Return [X, Y] of the center of cell containing provided text 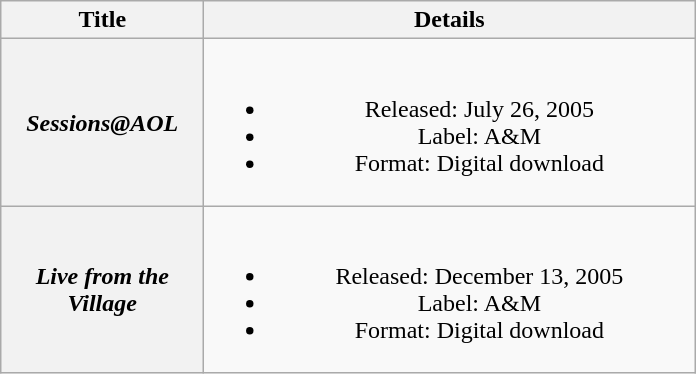
Released: July 26, 2005Label: A&MFormat: Digital download [450, 122]
Released: December 13, 2005Label: A&MFormat: Digital download [450, 290]
Details [450, 20]
Title [102, 20]
Live from the Village [102, 290]
Sessions@AOL [102, 122]
